For the text-containing cell, return its midpoint in (x, y) coordinate format. 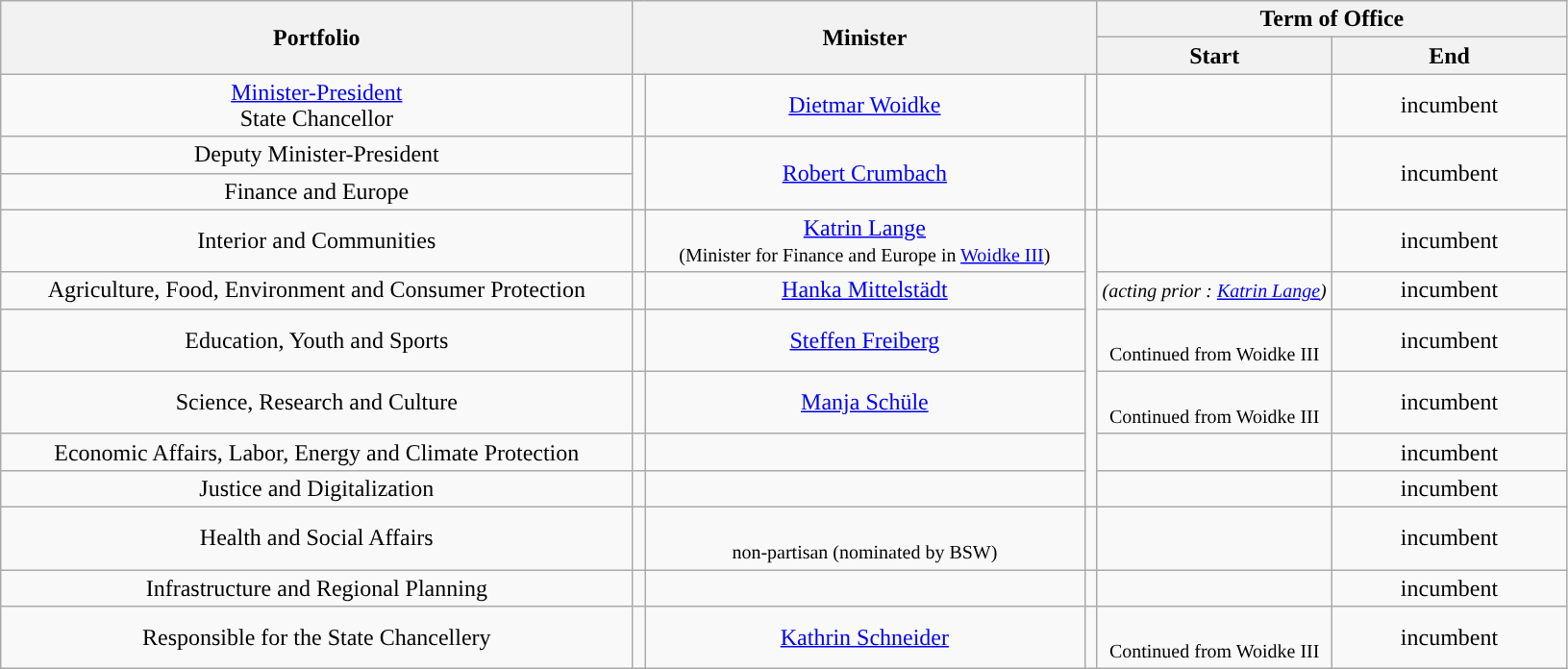
Interior and Communities (317, 240)
Portfolio (317, 37)
Health and Social Affairs (317, 538)
(acting prior : Katrin Lange) (1214, 290)
Science, Research and Culture (317, 402)
Dietmar Woidke (865, 106)
Infrastructure and Regional Planning (317, 587)
Robert Crumbach (865, 173)
Education, Youth and Sports (317, 340)
Kathrin Schneider (865, 638)
Minister (865, 37)
Katrin Lange(Minister for Finance and Europe in Woidke III) (865, 240)
End (1449, 56)
Economic Affairs, Labor, Energy and Climate Protection (317, 452)
Hanka Mittelstädt (865, 290)
Term of Office (1332, 19)
Manja Schüle (865, 402)
Responsible for the State Chancellery (317, 638)
Deputy Minister-President (317, 155)
Justice and Digitalization (317, 488)
Steffen Freiberg (865, 340)
Minister-PresidentState Chancellor (317, 106)
Finance and Europe (317, 191)
Agriculture, Food, Environment and Consumer Protection (317, 290)
non-partisan (nominated by BSW) (865, 538)
Start (1214, 56)
